From the cell containing the given text, extract its center point as [x, y] coordinate. 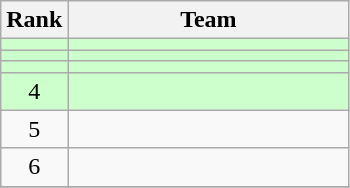
Team [208, 20]
4 [34, 91]
5 [34, 129]
6 [34, 167]
Rank [34, 20]
